From the cell containing the given text, extract its center point as (x, y) coordinate. 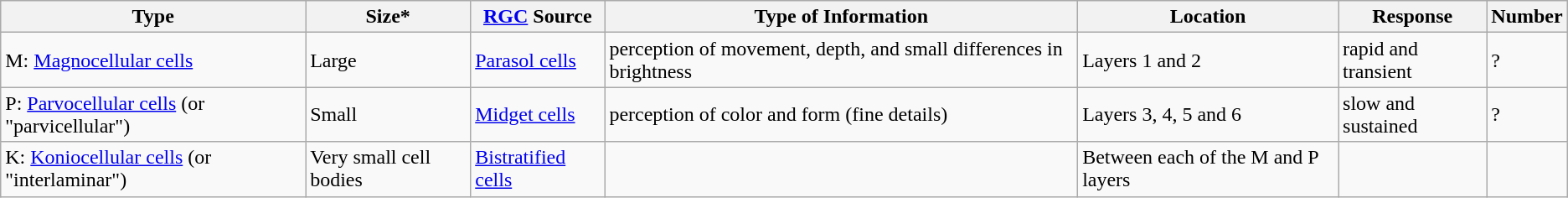
perception of movement, depth, and small differences in brightness (841, 60)
M: Magnocellular cells (153, 60)
Bistratified cells (538, 169)
Type of Information (841, 17)
K: Koniocellular cells (or "interlaminar") (153, 169)
RGC Source (538, 17)
Parasol cells (538, 60)
Layers 1 and 2 (1208, 60)
Number (1527, 17)
P: Parvocellular cells (or "parvicellular") (153, 114)
Layers 3, 4, 5 and 6 (1208, 114)
Between each of the M and P layers (1208, 169)
Midget cells (538, 114)
rapid and transient (1412, 60)
Small (389, 114)
perception of color and form (fine details) (841, 114)
slow and sustained (1412, 114)
Location (1208, 17)
Response (1412, 17)
Very small cell bodies (389, 169)
Large (389, 60)
Type (153, 17)
Size* (389, 17)
